Scan for the cell matching the given text and deliver its [X, Y] coordinate at center. 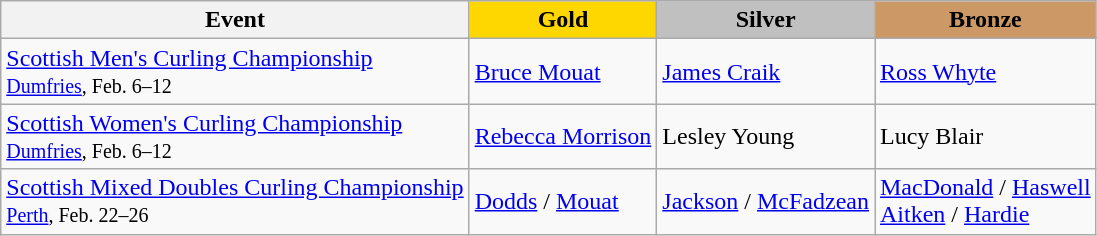
Ross Whyte [985, 72]
MacDonald / Haswell Aitken / Hardie [985, 202]
James Craik [766, 72]
Bruce Mouat [563, 72]
Dodds / Mouat [563, 202]
Rebecca Morrison [563, 136]
Event [235, 20]
Scottish Women's Curling Championship Dumfries, Feb. 6–12 [235, 136]
Scottish Men's Curling Championship Dumfries, Feb. 6–12 [235, 72]
Silver [766, 20]
Gold [563, 20]
Scottish Mixed Doubles Curling Championship Perth, Feb. 22–26 [235, 202]
Jackson / McFadzean [766, 202]
Bronze [985, 20]
Lucy Blair [985, 136]
Lesley Young [766, 136]
